Identify which cell holds the provided text, then report its (x, y) central coordinate. 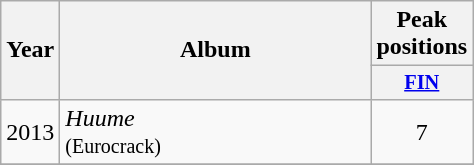
Huume (Eurocrack) (216, 132)
7 (422, 132)
FIN (422, 83)
Album (216, 50)
Year (30, 50)
Peak positions (422, 34)
2013 (30, 132)
